Find where the given text appears and provide that cell's center as [X, Y] coordinate. 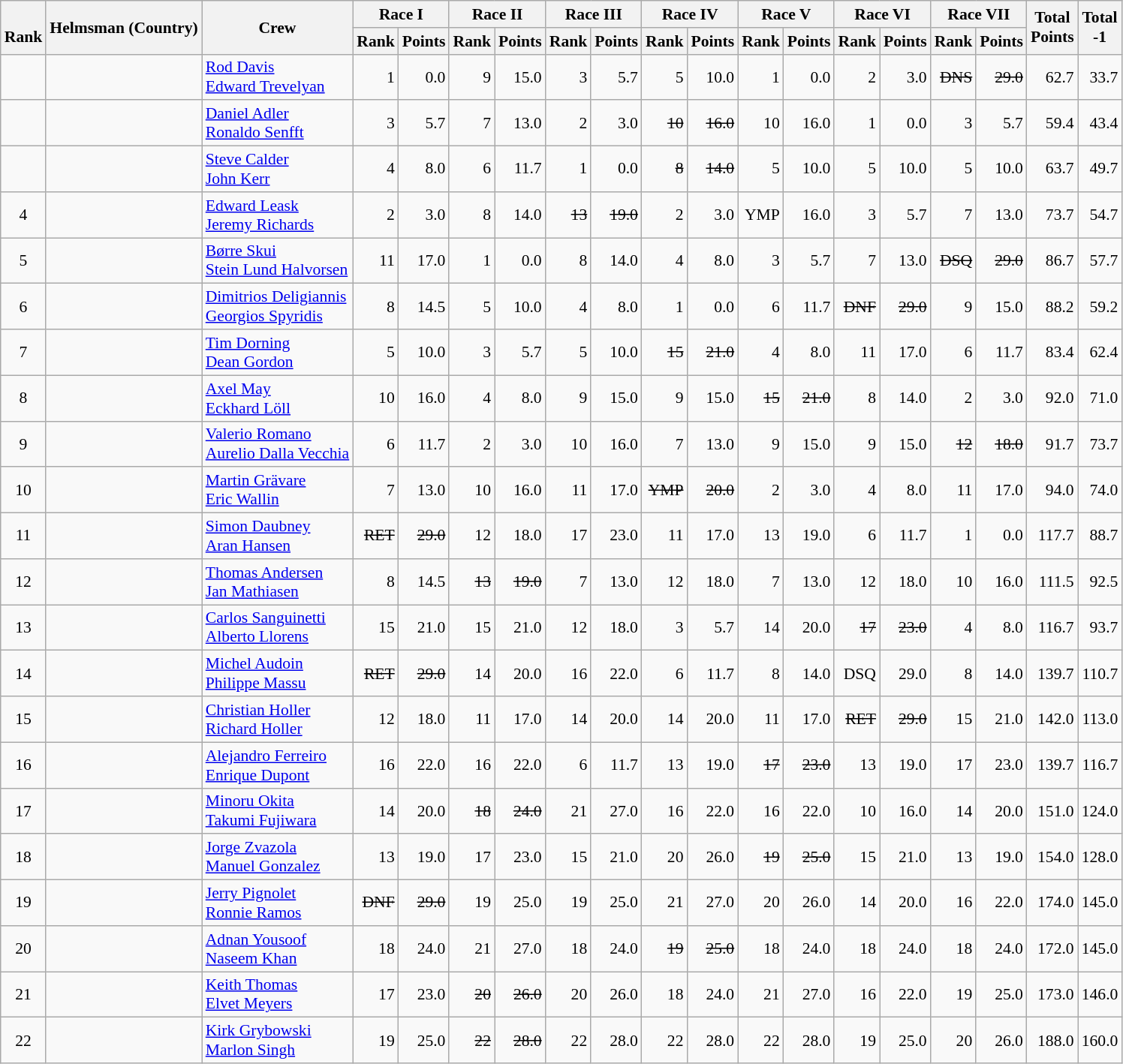
91.7 [1052, 444]
Thomas Andersen Jan Mathiasen [278, 582]
83.4 [1052, 353]
Total Points [1052, 27]
94.0 [1052, 491]
Race V [786, 14]
Keith Thomas Elvet Meyers [278, 995]
124.0 [1100, 810]
Axel May Eckhard Löll [278, 398]
62.7 [1052, 77]
Minoru Okita Takumi Fujiwara [278, 810]
71.0 [1100, 398]
Alejandro Ferreiro Enrique Dupont [278, 765]
Race II [497, 14]
173.0 [1052, 995]
Valerio Romano Aurelio Dalla Vecchia [278, 444]
172.0 [1052, 948]
113.0 [1100, 719]
Simon Daubney Aran Hansen [278, 536]
Kirk Grybowski Marlon Singh [278, 1040]
92.5 [1100, 582]
Jerry Pignolet Ronnie Ramos [278, 903]
Race IV [690, 14]
174.0 [1052, 903]
57.7 [1100, 261]
Christian Holler Richard Holler [278, 719]
93.7 [1100, 627]
74.0 [1100, 491]
Total-1 [1100, 27]
Dimitrios Deligiannis Georgios Spyridis [278, 306]
Martin Grävare Eric Wallin [278, 491]
Steve Calder John Kerr [278, 170]
Crew [278, 27]
146.0 [1100, 995]
110.7 [1100, 674]
128.0 [1100, 857]
Daniel Adler Ronaldo Senfft [278, 123]
Helmsman (Country) [123, 27]
43.4 [1100, 123]
88.7 [1100, 536]
Michel Audoin Philippe Massu [278, 674]
142.0 [1052, 719]
Race III [594, 14]
54.7 [1100, 215]
62.4 [1100, 353]
Edward Leask Jeremy Richards [278, 215]
Race I [401, 14]
86.7 [1052, 261]
188.0 [1052, 1040]
154.0 [1052, 857]
88.2 [1052, 306]
Tim Dorning Dean Gordon [278, 353]
Race VI [882, 14]
49.7 [1100, 170]
117.7 [1052, 536]
111.5 [1052, 582]
Rod Davis Edward Trevelyan [278, 77]
Carlos Sanguinetti Alberto Llorens [278, 627]
Børre Skui Stein Lund Halvorsen [278, 261]
59.4 [1052, 123]
59.2 [1100, 306]
Adnan Yousoof Naseem Khan [278, 948]
160.0 [1100, 1040]
92.0 [1052, 398]
Jorge Zvazola Manuel Gonzalez [278, 857]
DNS [953, 77]
63.7 [1052, 170]
151.0 [1052, 810]
33.7 [1100, 77]
Race VII [979, 14]
